Return [X, Y] of the center of cell containing provided text 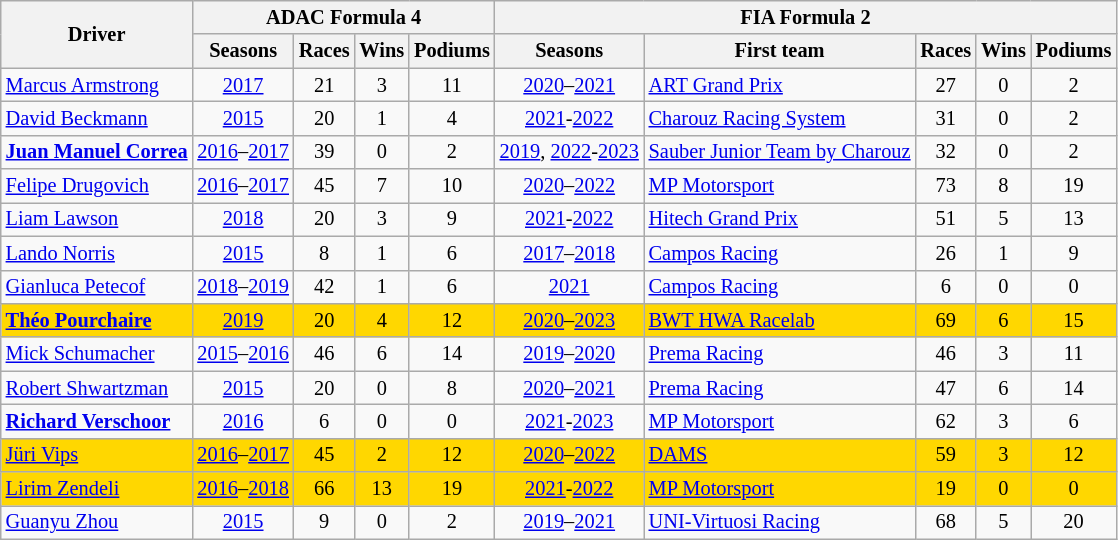
2019 [242, 320]
66 [324, 489]
DAMS [780, 455]
Guanyu Zhou [97, 522]
Théo Pourchaire [97, 320]
Driver [97, 34]
ADAC Formula 4 [343, 17]
2019–2020 [570, 354]
2016 [242, 421]
Lirim Zendeli [97, 489]
Liam Lawson [97, 219]
Lando Norris [97, 253]
ART Grand Prix [780, 85]
39 [324, 152]
68 [946, 522]
69 [946, 320]
Gianluca Petecof [97, 287]
10 [452, 186]
Robert Shwartzman [97, 388]
2017–2018 [570, 253]
7 [382, 186]
51 [946, 219]
21 [324, 85]
73 [946, 186]
2016–2018 [242, 489]
2021-2023 [570, 421]
Richard Verschoor [97, 421]
42 [324, 287]
FIA Formula 2 [806, 17]
Sauber Junior Team by Charouz [780, 152]
BWT HWA Racelab [780, 320]
Felipe Drugovich [97, 186]
27 [946, 85]
2018 [242, 219]
UNI-Virtuosi Racing [780, 522]
First team [780, 51]
2020–2023 [570, 320]
2021 [570, 287]
31 [946, 118]
Marcus Armstrong [97, 85]
Juan Manuel Correa [97, 152]
2019–2021 [570, 522]
2019, 2022-2023 [570, 152]
2015–2016 [242, 354]
32 [946, 152]
Mick Schumacher [97, 354]
2017 [242, 85]
15 [1074, 320]
26 [946, 253]
Charouz Racing System [780, 118]
David Beckmann [97, 118]
47 [946, 388]
59 [946, 455]
Jüri Vips [97, 455]
2018–2019 [242, 287]
Hitech Grand Prix [780, 219]
62 [946, 421]
